Extract the (X, Y) coordinate from the center of the cell holding the provided text.  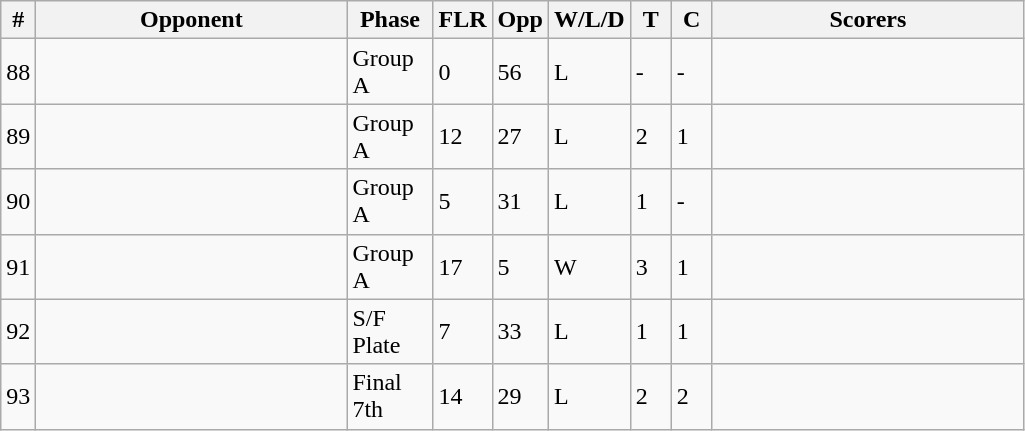
S/F Plate (390, 332)
91 (18, 266)
93 (18, 396)
Phase (390, 20)
89 (18, 136)
12 (462, 136)
31 (520, 202)
90 (18, 202)
Opp (520, 20)
W (589, 266)
C (692, 20)
W/L/D (589, 20)
14 (462, 396)
0 (462, 72)
56 (520, 72)
Scorers (868, 20)
17 (462, 266)
FLR (462, 20)
27 (520, 136)
29 (520, 396)
92 (18, 332)
3 (650, 266)
# (18, 20)
Opponent (192, 20)
T (650, 20)
Final 7th (390, 396)
7 (462, 332)
88 (18, 72)
33 (520, 332)
